Scan for the cell matching the given text and deliver its (X, Y) coordinate at center. 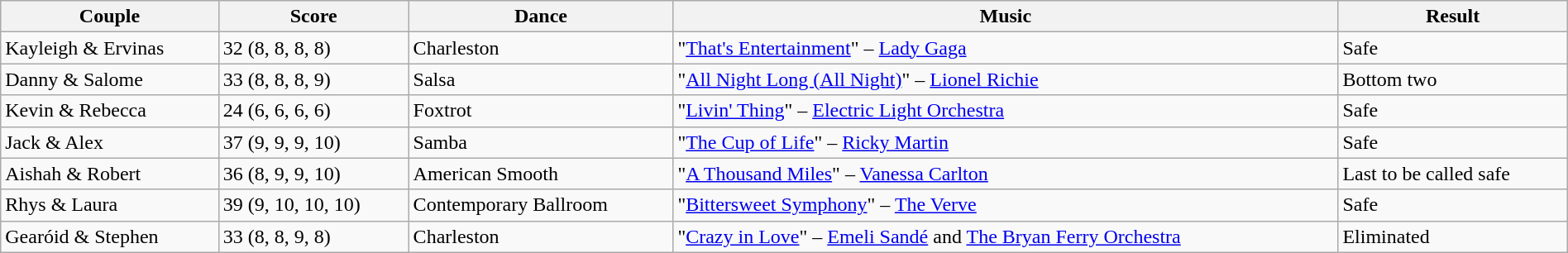
Score (313, 17)
Foxtrot (541, 111)
Jack & Alex (110, 142)
"Bittersweet Symphony" – The Verve (1006, 205)
39 (9, 10, 10, 10) (313, 205)
Dance (541, 17)
Kayleigh & Ervinas (110, 48)
Contemporary Ballroom (541, 205)
Salsa (541, 79)
33 (8, 8, 8, 9) (313, 79)
Bottom two (1452, 79)
Aishah & Robert (110, 174)
Danny & Salome (110, 79)
36 (8, 9, 9, 10) (313, 174)
Music (1006, 17)
"A Thousand Miles" – Vanessa Carlton (1006, 174)
Eliminated (1452, 236)
37 (9, 9, 9, 10) (313, 142)
Kevin & Rebecca (110, 111)
"All Night Long (All Night)" – Lionel Richie (1006, 79)
32 (8, 8, 8, 8) (313, 48)
"The Cup of Life" – Ricky Martin (1006, 142)
Couple (110, 17)
33 (8, 8, 9, 8) (313, 236)
American Smooth (541, 174)
24 (6, 6, 6, 6) (313, 111)
"Livin' Thing" – Electric Light Orchestra (1006, 111)
Result (1452, 17)
Rhys & Laura (110, 205)
Gearóid & Stephen (110, 236)
Samba (541, 142)
"Crazy in Love" – Emeli Sandé and The Bryan Ferry Orchestra (1006, 236)
Last to be called safe (1452, 174)
"That's Entertainment" – Lady Gaga (1006, 48)
